Scan for the cell matching the given text and deliver its [X, Y] coordinate at center. 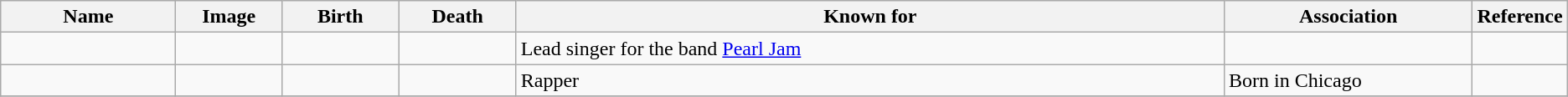
Reference [1519, 17]
Born in Chicago [1348, 80]
Death [457, 17]
Name [89, 17]
Lead singer for the band Pearl Jam [869, 48]
Birth [340, 17]
Image [230, 17]
Association [1348, 17]
Rapper [869, 80]
Known for [869, 17]
